Locate the cell with the specified text and output its (x, y) center coordinate. 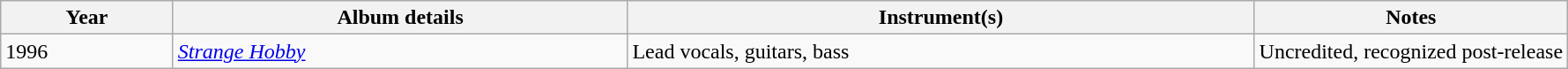
Notes (1411, 18)
Album details (400, 18)
Uncredited, recognized post-release (1411, 51)
Lead vocals, guitars, bass (941, 51)
Instrument(s) (941, 18)
1996 (87, 51)
Strange Hobby (400, 51)
Year (87, 18)
